Detect which cell encompasses the target text, then output its (x, y) center coordinate. 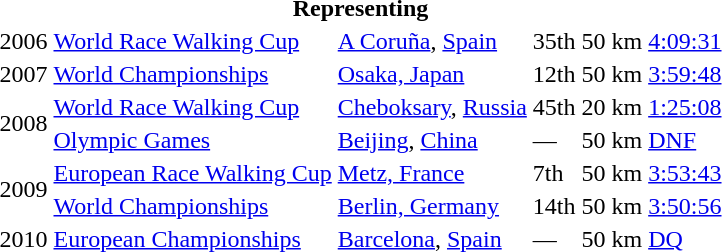
Osaka, Japan (432, 74)
Cheboksary, Russia (432, 107)
Metz, France (432, 173)
45th (554, 107)
Berlin, Germany (432, 206)
Olympic Games (192, 140)
20 km (612, 107)
A Coruña, Spain (432, 41)
14th (554, 206)
12th (554, 74)
— (554, 140)
Beijing, China (432, 140)
35th (554, 41)
European Race Walking Cup (192, 173)
7th (554, 173)
